From the cell containing the given text, extract its center point as [X, Y] coordinate. 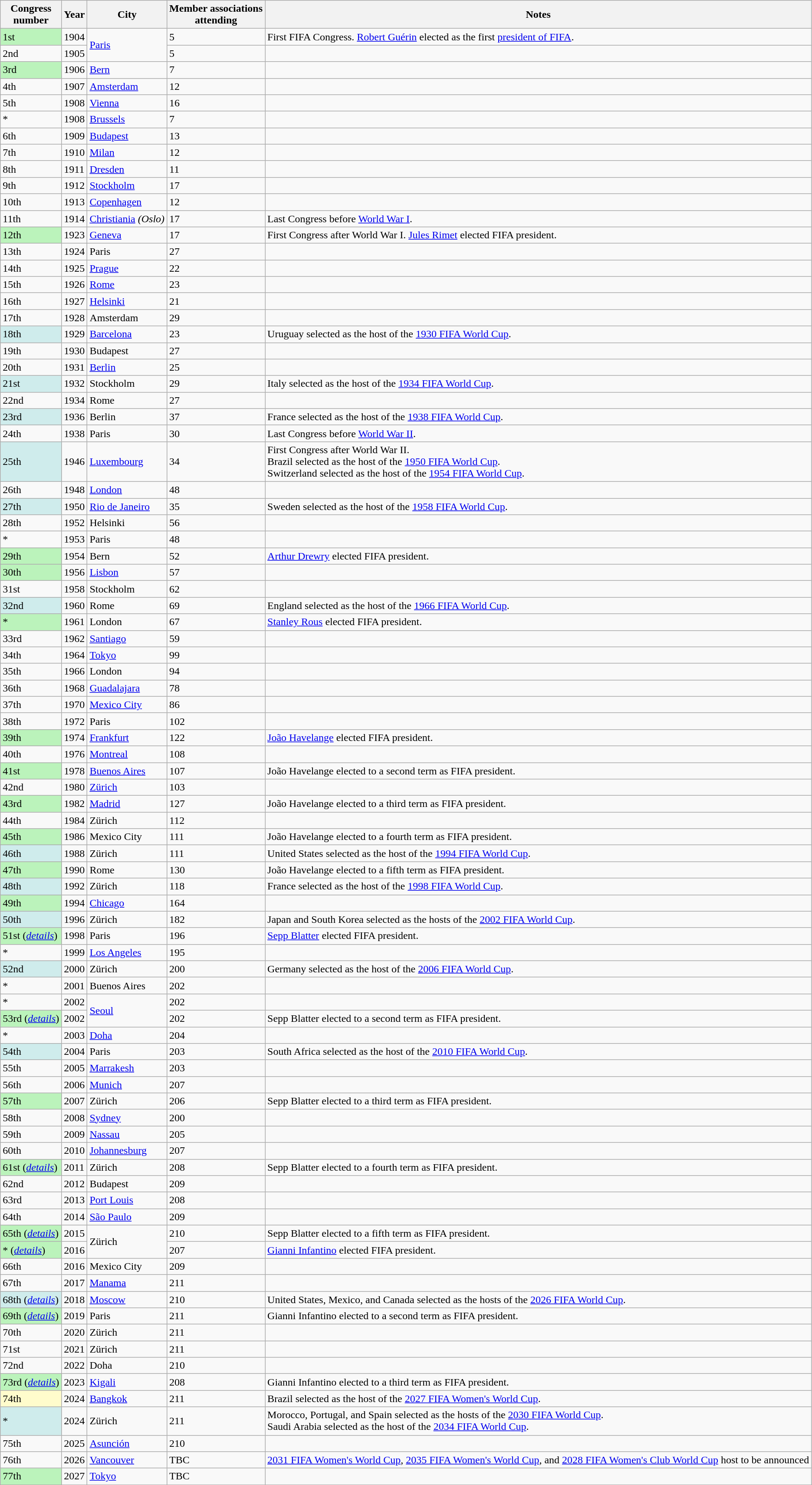
35 [216, 507]
53rd (details) [31, 1018]
108 [216, 754]
107 [216, 770]
United States selected as the host of the 1994 FIFA World Cup. [538, 853]
58th [31, 1118]
70th [31, 1333]
195 [216, 952]
32nd [31, 606]
21 [216, 301]
Sepp Blatter elected to a third term as FIFA president. [538, 1101]
56 [216, 523]
59th [31, 1134]
24th [31, 433]
2003 [75, 1035]
22nd [31, 400]
1972 [75, 721]
50th [31, 919]
56th [31, 1085]
Vienna [127, 103]
127 [216, 804]
Sydney [127, 1118]
34th [31, 655]
2008 [75, 1118]
France selected as the host of the 1938 FIFA World Cup. [538, 417]
1907 [75, 86]
1906 [75, 70]
62nd [31, 1184]
Nassau [127, 1134]
63rd [31, 1200]
3rd [31, 70]
204 [216, 1035]
João Havelange elected FIFA president. [538, 738]
Barcelona [127, 334]
Asunción [127, 1443]
Manama [127, 1283]
5th [31, 103]
Arthur Drewry elected FIFA president. [538, 556]
Moscow [127, 1299]
1931 [75, 367]
18th [31, 334]
72nd [31, 1366]
16 [216, 103]
4th [31, 86]
2nd [31, 53]
28th [31, 523]
Copenhagen [127, 202]
1948 [75, 490]
Vancouver [127, 1460]
Montreal [127, 754]
118 [216, 886]
52 [216, 556]
1964 [75, 655]
1996 [75, 919]
First FIFA Congress. Robert Guérin elected as the first president of FIFA. [538, 37]
Last Congress before World War II. [538, 433]
2021 [75, 1349]
1954 [75, 556]
33rd [31, 639]
130 [216, 870]
35th [31, 672]
Geneva [127, 235]
Uruguay selected as the host of the 1930 FIFA World Cup. [538, 334]
2000 [75, 969]
Munich [127, 1085]
1960 [75, 606]
2026 [75, 1460]
47th [31, 870]
2018 [75, 1299]
1950 [75, 507]
112 [216, 820]
42nd [31, 787]
10th [31, 202]
206 [216, 1101]
12th [31, 235]
1946 [75, 461]
1st [31, 37]
2013 [75, 1200]
1909 [75, 136]
1934 [75, 400]
1913 [75, 202]
61st (details) [31, 1167]
2011 [75, 1167]
55th [31, 1068]
2020 [75, 1333]
Member associationsattending [216, 15]
Japan and South Korea selected as the hosts of the 2002 FIFA World Cup. [538, 919]
77th [31, 1476]
1990 [75, 870]
1953 [75, 540]
2015 [75, 1233]
22 [216, 268]
1904 [75, 37]
1924 [75, 252]
João Havelange elected to a fourth term as FIFA president. [538, 837]
57 [216, 573]
48th [31, 886]
205 [216, 1134]
65th (details) [31, 1233]
94 [216, 672]
Christiania (Oslo) [127, 218]
Madrid [127, 804]
1976 [75, 754]
2006 [75, 1085]
1992 [75, 886]
1911 [75, 169]
196 [216, 936]
43rd [31, 804]
62 [216, 589]
Morocco, Portugal, and Spain selected as the hosts of the 2030 FIFA World Cup. Saudi Arabia selected as the host of the 2034 FIFA World Cup. [538, 1421]
1970 [75, 705]
2023 [75, 1382]
2004 [75, 1052]
Brussels [127, 119]
City [127, 15]
44th [31, 820]
João Havelange elected to a fifth term as FIFA president. [538, 870]
30 [216, 433]
Sepp Blatter elected to a fifth term as FIFA president. [538, 1233]
40th [31, 754]
164 [216, 903]
Prague [127, 268]
England selected as the host of the 1966 FIFA World Cup. [538, 606]
Sepp Blatter elected FIFA president. [538, 936]
1910 [75, 152]
27th [31, 507]
First Congress after World War I. Jules Rimet elected FIFA president. [538, 235]
54th [31, 1052]
Santiago [127, 639]
1961 [75, 622]
2014 [75, 1217]
29th [31, 556]
Port Louis [127, 1200]
71st [31, 1349]
31st [31, 589]
11th [31, 218]
21st [31, 384]
103 [216, 787]
64th [31, 1217]
1978 [75, 770]
1958 [75, 589]
Congressnumber [31, 15]
1982 [75, 804]
2017 [75, 1283]
2019 [75, 1316]
Italy selected as the host of the 1934 FIFA World Cup. [538, 384]
17th [31, 318]
Sepp Blatter elected to a second term as FIFA president. [538, 1018]
Notes [538, 15]
1966 [75, 672]
8th [31, 169]
1998 [75, 936]
73rd (details) [31, 1382]
1962 [75, 639]
1912 [75, 185]
1925 [75, 268]
26th [31, 490]
75th [31, 1443]
16th [31, 301]
1927 [75, 301]
78 [216, 688]
39th [31, 738]
1929 [75, 334]
Year [75, 15]
30th [31, 573]
67th [31, 1283]
Rio de Janeiro [127, 507]
1905 [75, 53]
1968 [75, 688]
52nd [31, 969]
São Paulo [127, 1217]
25th [31, 461]
2001 [75, 985]
36th [31, 688]
Last Congress before World War I. [538, 218]
2027 [75, 1476]
45th [31, 837]
19th [31, 351]
João Havelange elected to a second term as FIFA president. [538, 770]
Stanley Rous elected FIFA president. [538, 622]
37th [31, 705]
2005 [75, 1068]
Johannesburg [127, 1151]
57th [31, 1101]
Luxembourg [127, 461]
1994 [75, 903]
1932 [75, 384]
2012 [75, 1184]
11 [216, 169]
69 [216, 606]
60th [31, 1151]
1926 [75, 285]
51st (details) [31, 936]
Lisbon [127, 573]
2010 [75, 1151]
Gianni Infantino elected FIFA president. [538, 1250]
South Africa selected as the host of the 2010 FIFA World Cup. [538, 1052]
41st [31, 770]
102 [216, 721]
1928 [75, 318]
9th [31, 185]
2025 [75, 1443]
122 [216, 738]
2031 FIFA Women's World Cup, 2035 FIFA Women's World Cup, and 2028 FIFA Women's Club World Cup host to be announced [538, 1460]
1984 [75, 820]
25 [216, 367]
59 [216, 639]
France selected as the host of the 1998 FIFA World Cup. [538, 886]
Sweden selected as the host of the 1958 FIFA World Cup. [538, 507]
2009 [75, 1134]
Germany selected as the host of the 2006 FIFA World Cup. [538, 969]
7th [31, 152]
Marrakesh [127, 1068]
Brazil selected as the host of the 2027 FIFA Women's World Cup. [538, 1399]
Bangkok [127, 1399]
1986 [75, 837]
1980 [75, 787]
20th [31, 367]
74th [31, 1399]
Gianni Infantino elected to a second term as FIFA president. [538, 1316]
37 [216, 417]
Los Angeles [127, 952]
49th [31, 903]
1988 [75, 853]
João Havelange elected to a third term as FIFA president. [538, 804]
1930 [75, 351]
6th [31, 136]
Milan [127, 152]
38th [31, 721]
86 [216, 705]
67 [216, 622]
46th [31, 853]
76th [31, 1460]
Guadalajara [127, 688]
1974 [75, 738]
Kigali [127, 1382]
* (details) [31, 1250]
Gianni Infantino elected to a third term as FIFA president. [538, 1382]
Sepp Blatter elected to a fourth term as FIFA president. [538, 1167]
99 [216, 655]
1999 [75, 952]
1936 [75, 417]
66th [31, 1266]
United States, Mexico, and Canada selected as the hosts of the 2026 FIFA World Cup. [538, 1299]
2007 [75, 1101]
13th [31, 252]
68th (details) [31, 1299]
1938 [75, 433]
Seoul [127, 1010]
69th (details) [31, 1316]
15th [31, 285]
14th [31, 268]
1914 [75, 218]
Chicago [127, 903]
1923 [75, 235]
2022 [75, 1366]
23rd [31, 417]
Dresden [127, 169]
1952 [75, 523]
Frankfurt [127, 738]
13 [216, 136]
34 [216, 461]
182 [216, 919]
1956 [75, 573]
